Extract the [X, Y] coordinate from the center of the cell holding the provided text.  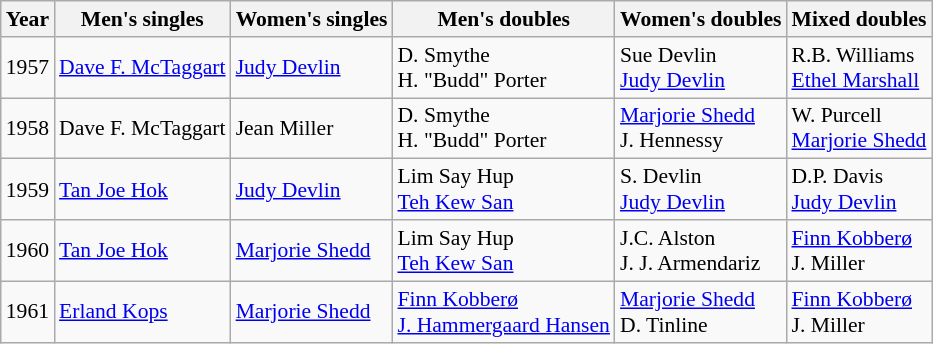
1961 [28, 312]
Erland Kops [142, 312]
Men's doubles [504, 19]
S. Devlin Judy Devlin [700, 190]
1958 [28, 128]
Jean Miller [312, 128]
J.C. Alston J. J. Armendariz [700, 250]
Women's singles [312, 19]
Women's doubles [700, 19]
Men's singles [142, 19]
Sue Devlin Judy Devlin [700, 68]
D.P. Davis Judy Devlin [858, 190]
Marjorie Shedd D. Tinline [700, 312]
R.B. Williams Ethel Marshall [858, 68]
1959 [28, 190]
Year [28, 19]
W. Purcell Marjorie Shedd [858, 128]
1960 [28, 250]
1957 [28, 68]
Mixed doubles [858, 19]
Finn Kobberø J. Hammergaard Hansen [504, 312]
Marjorie Shedd J. Hennessy [700, 128]
